Locate the cell with the specified text and output its [x, y] center coordinate. 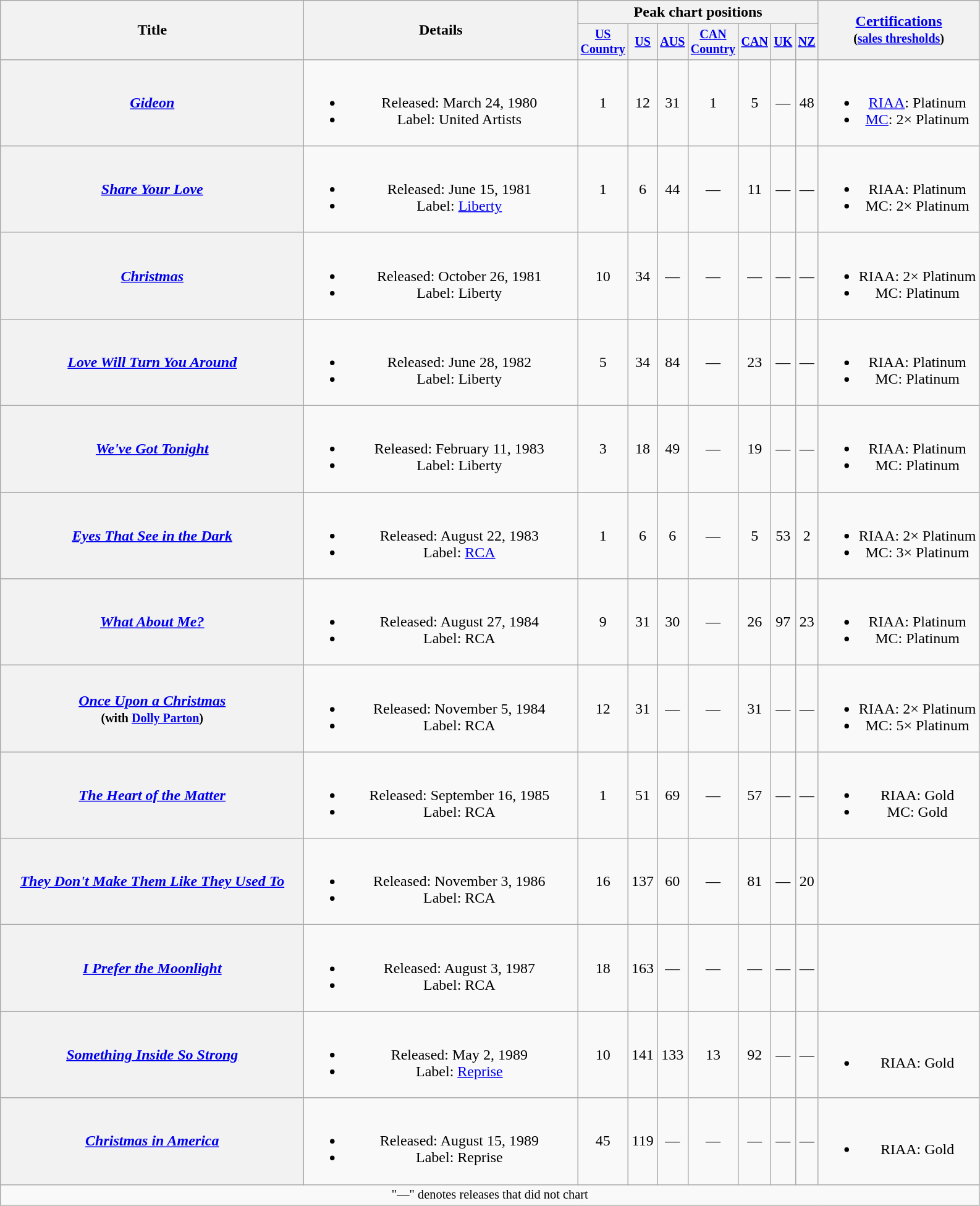
53 [784, 536]
Released: June 28, 1982Label: Liberty [441, 362]
20 [807, 882]
30 [672, 622]
USCountry [603, 42]
"—" denotes releases that did not chart [490, 1195]
Released: February 11, 1983Label: Liberty [441, 449]
Released: March 24, 1980Label: United Artists [441, 103]
57 [755, 795]
141 [643, 1055]
Released: August 22, 1983Label: RCA [441, 536]
They Don't Make Them Like They Used To [152, 882]
RIAA: 2× PlatinumMC: 3× Platinum [898, 536]
The Heart of the Matter [152, 795]
84 [672, 362]
CANCountry [713, 42]
Share Your Love [152, 189]
Christmas [152, 276]
Released: November 5, 1984Label: RCA [441, 709]
CAN [755, 42]
I Prefer the Moonlight [152, 968]
9 [603, 622]
11 [755, 189]
We've Got Tonight [152, 449]
AUS [672, 42]
3 [603, 449]
97 [784, 622]
US [643, 42]
RIAA: 2× PlatinumMC: Platinum [898, 276]
60 [672, 882]
48 [807, 103]
Certifications(sales thresholds) [898, 30]
Released: May 2, 1989Label: Reprise [441, 1055]
19 [755, 449]
2 [807, 536]
UK [784, 42]
69 [672, 795]
Something Inside So Strong [152, 1055]
Title [152, 30]
Christmas in America [152, 1141]
Released: June 15, 1981Label: Liberty [441, 189]
81 [755, 882]
RIAA: 2× PlatinumMC: 5× Platinum [898, 709]
49 [672, 449]
Details [441, 30]
Love Will Turn You Around [152, 362]
16 [603, 882]
163 [643, 968]
Eyes That See in the Dark [152, 536]
RIAA: GoldMC: Gold [898, 795]
Released: August 3, 1987Label: RCA [441, 968]
Released: August 27, 1984Label: RCA [441, 622]
45 [603, 1141]
Released: September 16, 1985Label: RCA [441, 795]
Peak chart positions [698, 12]
13 [713, 1055]
133 [672, 1055]
NZ [807, 42]
44 [672, 189]
Gideon [152, 103]
51 [643, 795]
Once Upon a Christmas(with Dolly Parton) [152, 709]
137 [643, 882]
Released: November 3, 1986Label: RCA [441, 882]
119 [643, 1141]
26 [755, 622]
92 [755, 1055]
Released: October 26, 1981Label: Liberty [441, 276]
Released: August 15, 1989Label: Reprise [441, 1141]
What About Me? [152, 622]
